Pinpoint the cell where the given text exists, returning its (X, Y) midpoint coordinate. 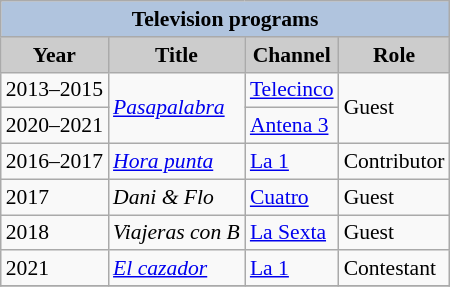
2017 (54, 197)
Television programs (226, 19)
2018 (54, 233)
Contestant (394, 269)
2021 (54, 269)
El cazador (176, 269)
Hora punta (176, 162)
Year (54, 55)
La Sexta (292, 233)
Title (176, 55)
2013–2015 (54, 90)
Viajeras con B (176, 233)
Antena 3 (292, 126)
2020–2021 (54, 126)
Dani & Flo (176, 197)
Contributor (394, 162)
Pasapalabra (176, 108)
2016–2017 (54, 162)
Channel (292, 55)
Telecinco (292, 90)
Role (394, 55)
Cuatro (292, 197)
